Scan for the cell matching the given text and deliver its [x, y] coordinate at center. 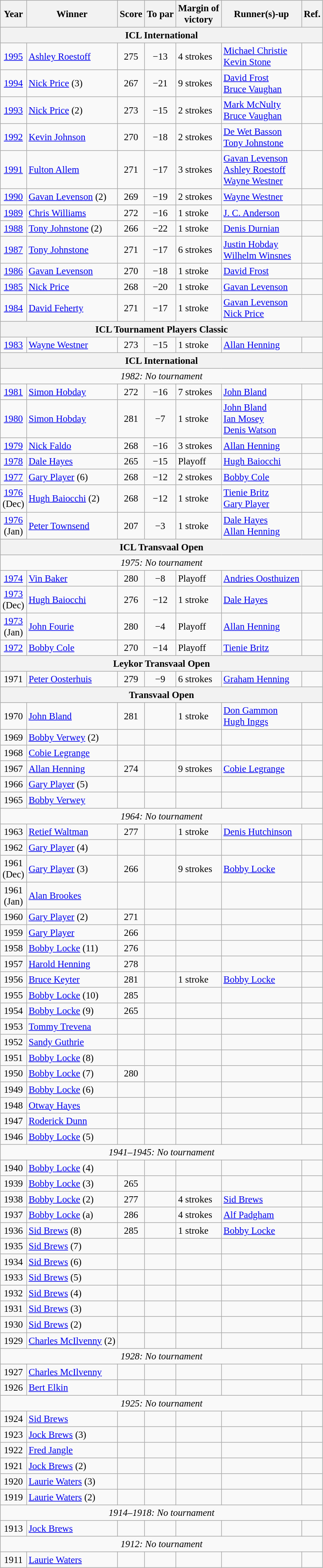
1948 [13, 1105]
Nick Price (3) [72, 83]
−20 [160, 287]
Bobby Locke (9) [72, 1011]
Gary Player (6) [72, 477]
Fred Jangle [72, 1450]
1932 [13, 1293]
1911 [13, 1560]
Bobby Verwey (2) [72, 738]
Bobby Locke (10) [72, 996]
1959 [13, 933]
1974 [13, 578]
1925: No tournament [161, 1403]
−4 [160, 627]
1929 [13, 1341]
Bobby Locke (4) [72, 1168]
1989 [13, 213]
Gary Player (5) [72, 785]
Gavan Levenson (2) [72, 197]
1935 [13, 1246]
1973(Dec) [13, 600]
1931 [13, 1309]
Alf Padgham [262, 1215]
David Frost Bruce Vaughan [262, 83]
Otway Hayes [72, 1105]
Score [131, 14]
Gary Player [72, 933]
Gary Player (4) [72, 847]
−7 [160, 419]
Tienie Britz [262, 648]
279 [131, 679]
Denis Hutchinson [262, 832]
1975: No tournament [161, 562]
1956 [13, 980]
J. C. Anderson [262, 213]
Laurie Waters (2) [72, 1497]
Bruce Keyter [72, 980]
1983 [13, 345]
1938 [13, 1199]
John Fourie [72, 627]
Margin ofvictory [199, 14]
1981 [13, 392]
1962 [13, 847]
Denis Durnian [262, 228]
1988 [13, 228]
1950 [13, 1074]
1986 [13, 271]
−8 [160, 578]
1951 [13, 1058]
Charles McIlvenny [72, 1372]
1967 [13, 769]
Runner(s)-up [262, 14]
1912: No tournament [161, 1544]
−14 [160, 648]
1994 [13, 83]
Tommy Trevena [72, 1027]
1985 [13, 287]
1972 [13, 648]
−9 [160, 679]
Bobby Locke (6) [72, 1089]
1924 [13, 1419]
1920 [13, 1482]
Gavan Levenson Nick Price [262, 308]
Hugh Baiocchi (2) [72, 499]
267 [131, 83]
1941–1945: No tournament [161, 1152]
1934 [13, 1262]
1963 [13, 832]
7 strokes [199, 392]
Bobby Locke (8) [72, 1058]
Sid Brews (2) [72, 1325]
Roderick Dunn [72, 1121]
Bert Elkin [72, 1387]
1992 [13, 138]
Nick Price (2) [72, 110]
David Frost [262, 271]
1991 [13, 170]
274 [131, 769]
Andries Oosthuizen [262, 578]
Laurie Waters (3) [72, 1482]
Alan Brookes [72, 895]
Tienie Britz Gary Player [262, 499]
1987 [13, 250]
1977 [13, 477]
1976(Jan) [13, 526]
1946 [13, 1137]
Don Gammon Hugh Inggs [262, 716]
1978 [13, 461]
1964: No tournament [161, 816]
Nick Price [72, 287]
1969 [13, 738]
275 [131, 57]
Year [13, 14]
1923 [13, 1434]
Bobby Locke (5) [72, 1137]
1921 [13, 1466]
1995 [13, 57]
Sid Brews (4) [72, 1293]
1955 [13, 996]
1976(Dec) [13, 499]
1984 [13, 308]
1954 [13, 1011]
1926 [13, 1387]
Bobby Locke (a) [72, 1215]
ICL Transvaal Open [161, 547]
1961(Jan) [13, 895]
−22 [160, 228]
Gary Player (2) [72, 917]
Peter Oosterhuis [72, 679]
John Bland Ian Mosey Denis Watson [262, 419]
Vin Baker [72, 578]
1930 [13, 1325]
Transvaal Open [161, 695]
Sid Brews (6) [72, 1262]
Kevin Johnson [72, 138]
Sid Brews (5) [72, 1278]
1922 [13, 1450]
1953 [13, 1027]
1993 [13, 110]
Gavan Levenson Ashley Roestoff Wayne Westner [262, 170]
Graham Henning [262, 679]
269 [131, 197]
Fulton Allem [72, 170]
Leykor Transvaal Open [161, 663]
Sid Brews (8) [72, 1231]
1965 [13, 800]
Bobby Verwey [72, 800]
Peter Townsend [72, 526]
Gary Player (3) [72, 869]
1958 [13, 948]
−21 [160, 83]
1973(Jan) [13, 627]
1933 [13, 1278]
Bobby Locke (2) [72, 1199]
1913 [13, 1529]
1968 [13, 753]
Laurie Waters [72, 1560]
1970 [13, 716]
1937 [13, 1215]
David Feherty [72, 308]
Sid Brews (3) [72, 1309]
1966 [13, 785]
1940 [13, 1168]
1960 [13, 917]
Mark McNulty Bruce Vaughan [262, 110]
Sandy Guthrie [72, 1042]
Harold Henning [72, 964]
Jock Brews (3) [72, 1434]
Tony Johnstone [72, 250]
Bobby Locke (3) [72, 1184]
1939 [13, 1184]
Tony Johnstone (2) [72, 228]
1982: No tournament [161, 376]
Dale Hayes Allan Henning [262, 526]
Michael Christie Kevin Stone [262, 57]
Charles McIlvenny (2) [72, 1341]
Bobby Locke (11) [72, 948]
Justin Hobday Wilhelm Winsnes [262, 250]
Ashley Roestoff [72, 57]
ICL Tournament Players Classic [161, 329]
−13 [160, 57]
1961(Dec) [13, 869]
1990 [13, 197]
1957 [13, 964]
Chris Williams [72, 213]
−19 [160, 197]
Jock Brews (2) [72, 1466]
Jock Brews [72, 1529]
1919 [13, 1497]
1936 [13, 1231]
To par [160, 14]
Retief Waltman [72, 832]
Ref. [312, 14]
1971 [13, 679]
1949 [13, 1089]
1914–1918: No tournament [161, 1513]
278 [131, 964]
−3 [160, 526]
1927 [13, 1372]
De Wet Basson Tony Johnstone [262, 138]
1980 [13, 419]
1952 [13, 1042]
207 [131, 526]
Winner [72, 14]
1928: No tournament [161, 1356]
1947 [13, 1121]
Bobby Locke (7) [72, 1074]
Sid Brews (7) [72, 1246]
Nick Faldo [72, 446]
1979 [13, 446]
286 [131, 1215]
